Identify which cell holds the provided text, then report its [X, Y] central coordinate. 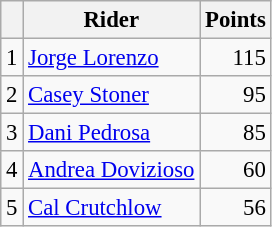
Andrea Dovizioso [112, 170]
95 [236, 95]
Jorge Lorenzo [112, 58]
1 [12, 58]
60 [236, 170]
Dani Pedrosa [112, 133]
4 [12, 170]
5 [12, 208]
2 [12, 95]
115 [236, 58]
Points [236, 20]
Rider [112, 20]
Casey Stoner [112, 95]
Cal Crutchlow [112, 208]
56 [236, 208]
3 [12, 133]
85 [236, 133]
